Search for the cell housing the specified text and yield its (x, y) center coordinate. 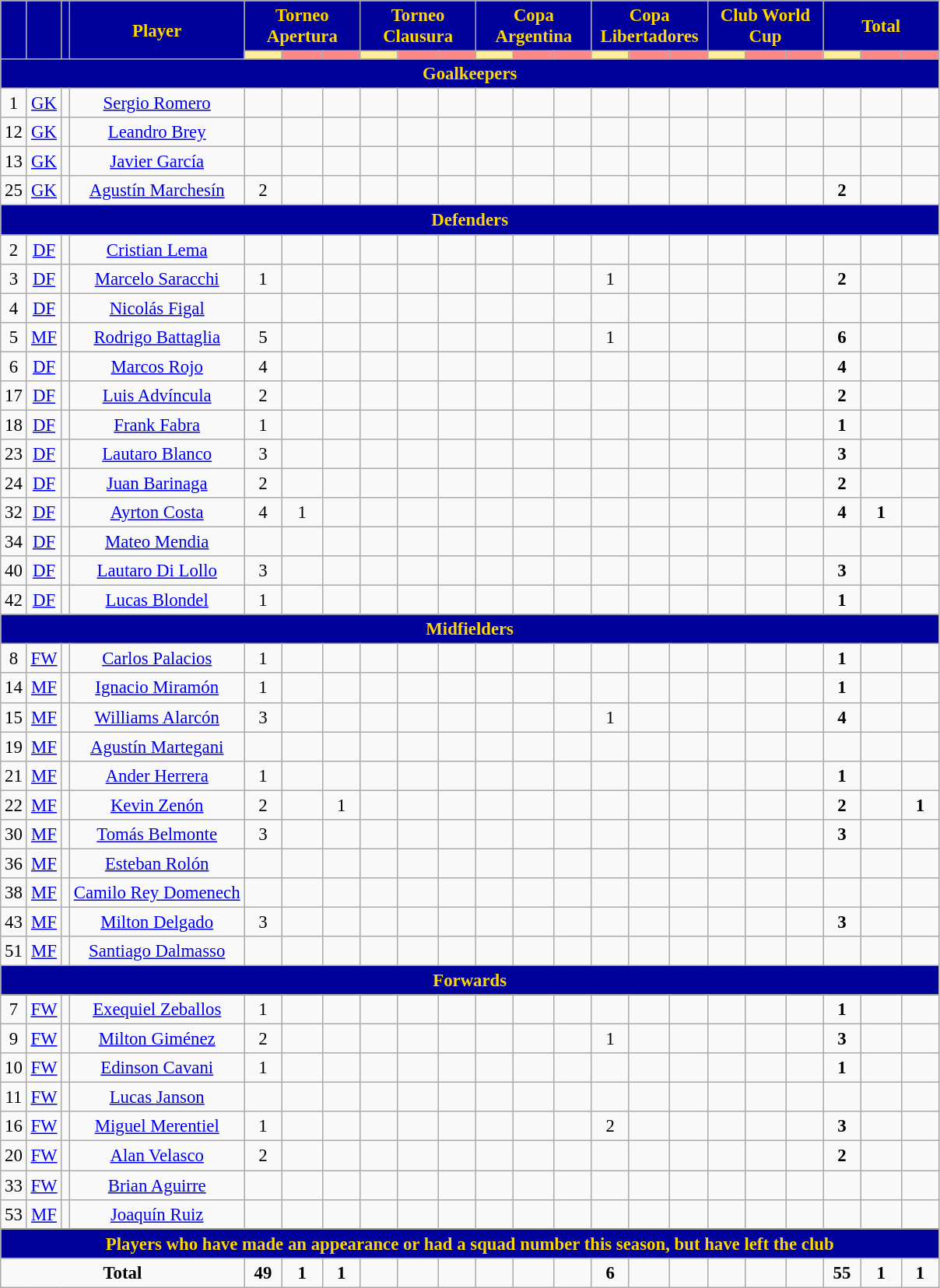
36 (14, 863)
Alan Velasco (156, 1156)
Lautaro Di Lollo (156, 571)
18 (14, 425)
Joaquín Ruiz (156, 1214)
Carlos Palacios (156, 659)
55 (842, 1272)
49 (263, 1272)
32 (14, 513)
Torneo Clausura (419, 26)
30 (14, 835)
51 (14, 951)
Agustín Martegani (156, 747)
Players who have made an appearance or had a squad number this season, but have left the club (470, 1244)
Milton Delgado (156, 922)
Milton Giménez (156, 1039)
Kevin Zenón (156, 805)
Edinson Cavani (156, 1068)
22 (14, 805)
43 (14, 922)
13 (14, 162)
11 (14, 1097)
Forwards (470, 981)
Luis Advíncula (156, 396)
24 (14, 483)
53 (14, 1214)
33 (14, 1185)
Leandro Brey (156, 132)
Mateo Mendia (156, 542)
17 (14, 396)
Rodrigo Battaglia (156, 337)
Club World Cup (766, 26)
Defenders (470, 220)
23 (14, 454)
10 (14, 1068)
Lucas Janson (156, 1097)
Midfielders (470, 629)
Esteban Rolón (156, 863)
Marcos Rojo (156, 366)
Juan Barinaga (156, 483)
12 (14, 132)
Player (156, 30)
Williams Alarcón (156, 717)
Brian Aguirre (156, 1185)
40 (14, 571)
Lucas Blondel (156, 600)
Lautaro Blanco (156, 454)
Torneo Apertura (302, 26)
19 (14, 747)
Cristian Lema (156, 250)
15 (14, 717)
Copa Argentina (534, 26)
Nicolás Figal (156, 308)
Copa Libertadores (649, 26)
14 (14, 688)
42 (14, 600)
Goalkeepers (470, 74)
Ander Herrera (156, 775)
Marcelo Saracchi (156, 278)
7 (14, 1010)
9 (14, 1039)
Tomás Belmonte (156, 835)
Sergio Romero (156, 103)
21 (14, 775)
Miguel Merentiel (156, 1127)
34 (14, 542)
Ayrton Costa (156, 513)
Frank Fabra (156, 425)
16 (14, 1127)
38 (14, 893)
Santiago Dalmasso (156, 951)
8 (14, 659)
Javier García (156, 162)
Camilo Rey Domenech (156, 893)
20 (14, 1156)
Ignacio Miramón (156, 688)
25 (14, 191)
Agustín Marchesín (156, 191)
Exequiel Zeballos (156, 1010)
